Capture the cell that displays the provided text and extract its (x, y) central coordinate. 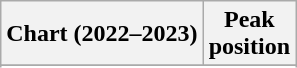
Chart (2022–2023) (102, 34)
Peakposition (249, 34)
